Search for the cell housing the specified text and yield its [x, y] center coordinate. 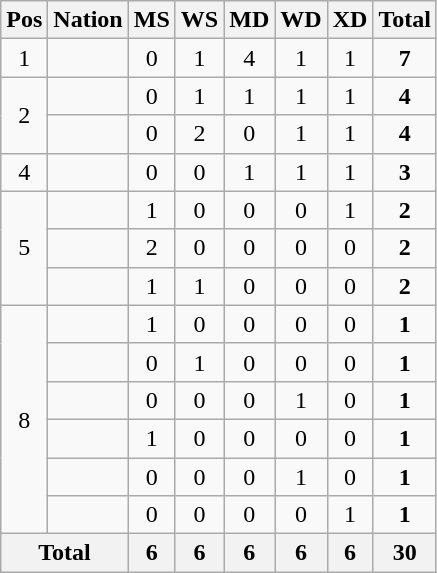
MD [250, 20]
Nation [88, 20]
5 [24, 248]
WD [301, 20]
XD [350, 20]
7 [405, 58]
WS [199, 20]
MS [152, 20]
3 [405, 172]
30 [405, 553]
Pos [24, 20]
8 [24, 419]
